Detect which cell encompasses the target text, then output its [X, Y] center coordinate. 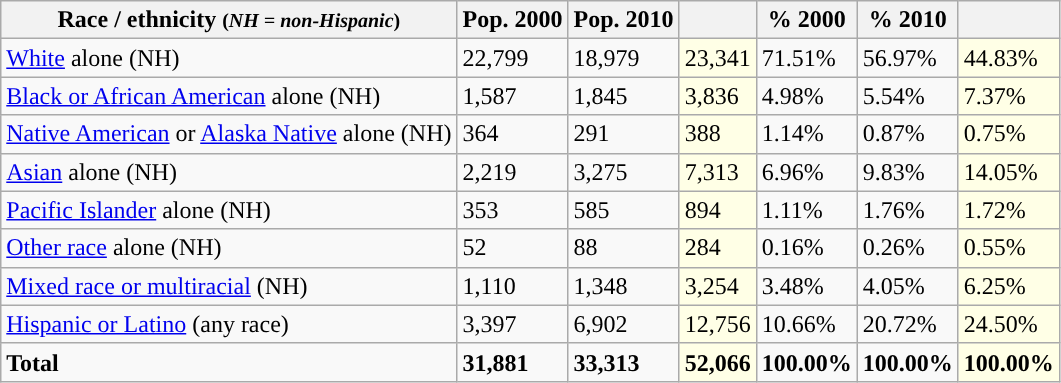
0.26% [908, 248]
1.72% [1008, 210]
4.05% [908, 286]
10.66% [806, 324]
White alone (NH) [229, 58]
33,313 [624, 362]
291 [624, 134]
22,799 [512, 58]
18,979 [624, 58]
1,587 [512, 96]
0.87% [908, 134]
Race / ethnicity (NH = non-Hispanic) [229, 20]
20.72% [908, 324]
52 [512, 248]
Mixed race or multiracial (NH) [229, 286]
Pop. 2000 [512, 20]
56.97% [908, 58]
Asian alone (NH) [229, 172]
24.50% [1008, 324]
0.75% [1008, 134]
44.83% [1008, 58]
1.76% [908, 210]
71.51% [806, 58]
14.05% [1008, 172]
4.98% [806, 96]
% 2010 [908, 20]
Other race alone (NH) [229, 248]
88 [624, 248]
364 [512, 134]
1.11% [806, 210]
Native American or Alaska Native alone (NH) [229, 134]
2,219 [512, 172]
1,845 [624, 96]
284 [718, 248]
353 [512, 210]
894 [718, 210]
0.16% [806, 248]
0.55% [1008, 248]
3,836 [718, 96]
3,275 [624, 172]
6.25% [1008, 286]
52,066 [718, 362]
6.96% [806, 172]
1,110 [512, 286]
9.83% [908, 172]
12,756 [718, 324]
6,902 [624, 324]
3.48% [806, 286]
31,881 [512, 362]
% 2000 [806, 20]
23,341 [718, 58]
1.14% [806, 134]
7,313 [718, 172]
3,397 [512, 324]
5.54% [908, 96]
7.37% [1008, 96]
585 [624, 210]
1,348 [624, 286]
Total [229, 362]
388 [718, 134]
Pacific Islander alone (NH) [229, 210]
Black or African American alone (NH) [229, 96]
3,254 [718, 286]
Pop. 2010 [624, 20]
Hispanic or Latino (any race) [229, 324]
